Detect which cell encompasses the target text, then output its [X, Y] center coordinate. 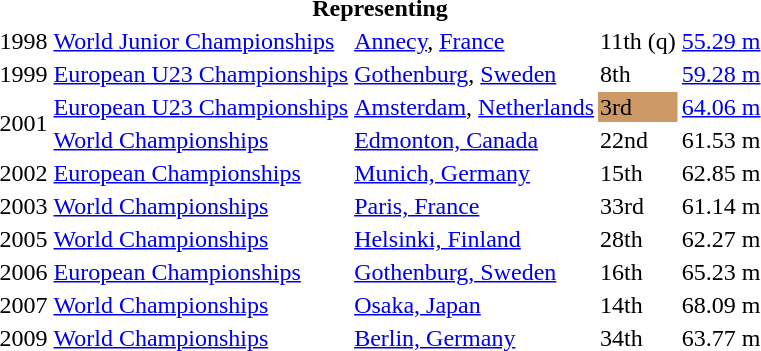
28th [638, 239]
Munich, Germany [474, 173]
15th [638, 173]
3rd [638, 107]
Osaka, Japan [474, 305]
14th [638, 305]
Amsterdam, Netherlands [474, 107]
Paris, France [474, 206]
Helsinki, Finland [474, 239]
8th [638, 74]
World Junior Championships [201, 41]
16th [638, 272]
22nd [638, 140]
11th (q) [638, 41]
33rd [638, 206]
Edmonton, Canada [474, 140]
Annecy, France [474, 41]
